Locate the cell with the specified text and output its (x, y) center coordinate. 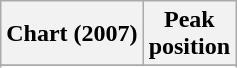
Chart (2007) (72, 34)
Peakposition (189, 34)
